Capture the cell that displays the provided text and extract its (x, y) central coordinate. 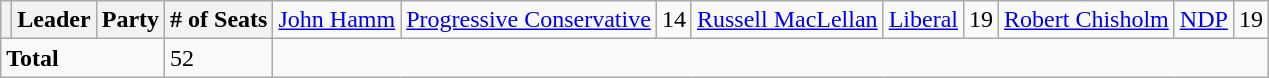
Total (83, 58)
14 (674, 20)
NDP (1204, 20)
Liberal (923, 20)
Robert Chisholm (1087, 20)
52 (219, 58)
John Hamm (337, 20)
# of Seats (219, 20)
Russell MacLellan (787, 20)
Leader (54, 20)
Progressive Conservative (529, 20)
Party (130, 20)
